Pinpoint the cell where the given text exists, returning its (X, Y) midpoint coordinate. 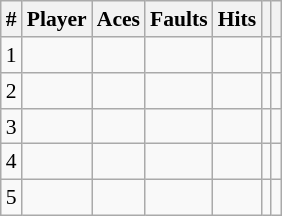
# (12, 19)
Faults (179, 19)
3 (12, 126)
4 (12, 162)
Aces (118, 19)
2 (12, 91)
1 (12, 55)
Player (57, 19)
Hits (238, 19)
5 (12, 197)
